Pinpoint the cell where the given text exists, returning its [x, y] midpoint coordinate. 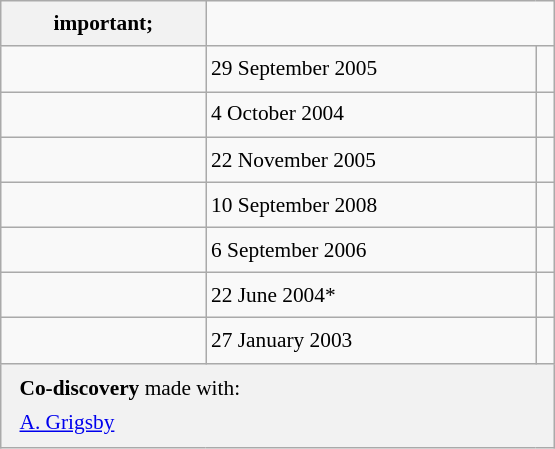
22 November 2005 [371, 160]
22 June 2004* [371, 296]
4 October 2004 [371, 114]
important; [104, 24]
10 September 2008 [371, 204]
Co-discovery made with: A. Grigsby [278, 405]
29 September 2005 [371, 68]
27 January 2003 [371, 340]
6 September 2006 [371, 250]
